Scan for the cell matching the given text and deliver its (x, y) coordinate at center. 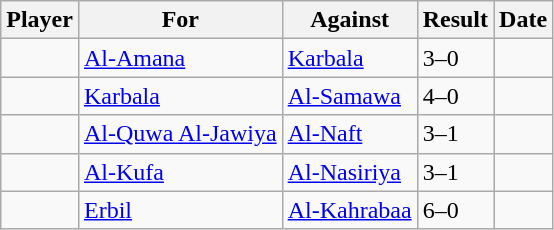
Al-Samawa (350, 96)
Against (350, 20)
Al-Kufa (180, 172)
For (180, 20)
Al-Kahrabaa (350, 210)
Erbil (180, 210)
Result (455, 20)
Al-Nasiriya (350, 172)
Al-Amana (180, 58)
Player (40, 20)
4–0 (455, 96)
Al-Quwa Al-Jawiya (180, 134)
Date (524, 20)
Al-Naft (350, 134)
3–0 (455, 58)
6–0 (455, 210)
